Identify which cell holds the provided text, then report its [X, Y] central coordinate. 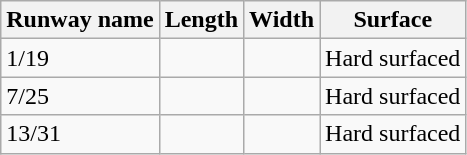
13/31 [80, 134]
Surface [393, 20]
Width [282, 20]
Length [201, 20]
1/19 [80, 58]
7/25 [80, 96]
Runway name [80, 20]
